Extract the [x, y] coordinate from the center of the cell holding the provided text.  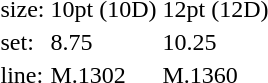
8.75 [104, 42]
